Find where the given text appears and provide that cell's center as [x, y] coordinate. 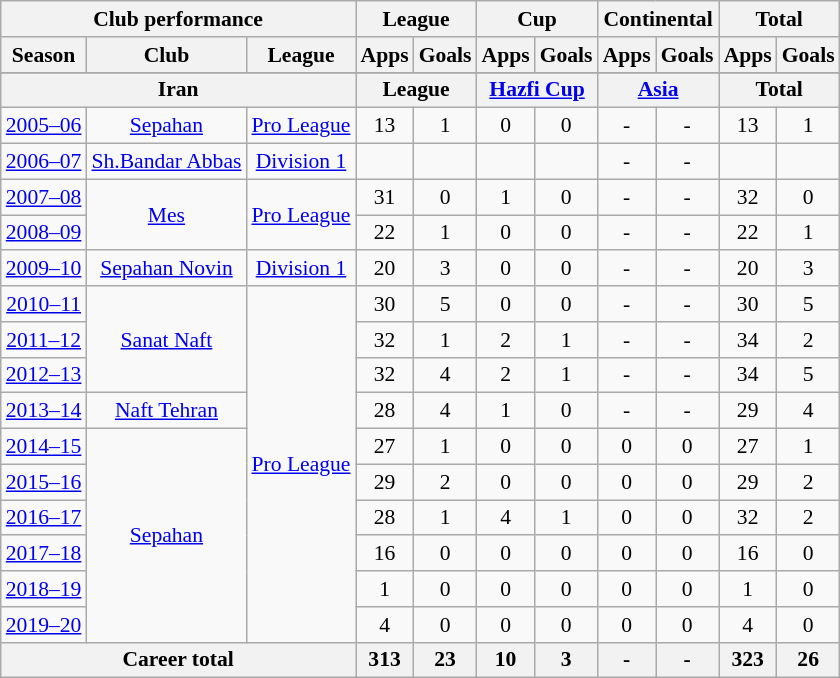
2017–18 [44, 554]
Hazfi Cup [538, 90]
Club [166, 55]
2012–13 [44, 375]
31 [385, 197]
Career total [178, 660]
2011–12 [44, 340]
Season [44, 55]
2005–06 [44, 126]
313 [385, 660]
2009–10 [44, 269]
23 [446, 660]
Sanat Naft [166, 340]
2019–20 [44, 625]
323 [748, 660]
Club performance [178, 19]
Sepahan Novin [166, 269]
2006–07 [44, 162]
2015–16 [44, 482]
Iran [178, 90]
26 [808, 660]
Naft Tehran [166, 411]
2007–08 [44, 197]
Mes [166, 214]
2013–14 [44, 411]
Cup [538, 19]
Continental [658, 19]
2014–15 [44, 447]
2010–11 [44, 304]
2008–09 [44, 233]
2018–19 [44, 589]
Asia [658, 90]
10 [506, 660]
2016–17 [44, 518]
Sh.Bandar Abbas [166, 162]
